Identify which cell holds the provided text, then report its [x, y] central coordinate. 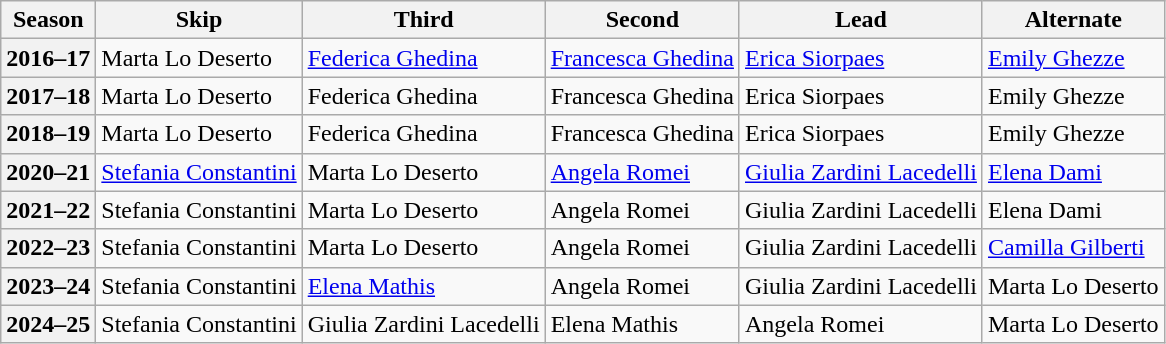
2018–19 [48, 134]
Skip [199, 20]
Season [48, 20]
Second [642, 20]
Lead [860, 20]
Alternate [1073, 20]
2021–22 [48, 210]
2023–24 [48, 286]
Camilla Gilberti [1073, 248]
2016–17 [48, 58]
Third [424, 20]
2022–23 [48, 248]
2017–18 [48, 96]
2020–21 [48, 172]
2024–25 [48, 324]
